Locate the cell with the specified text and output its [x, y] center coordinate. 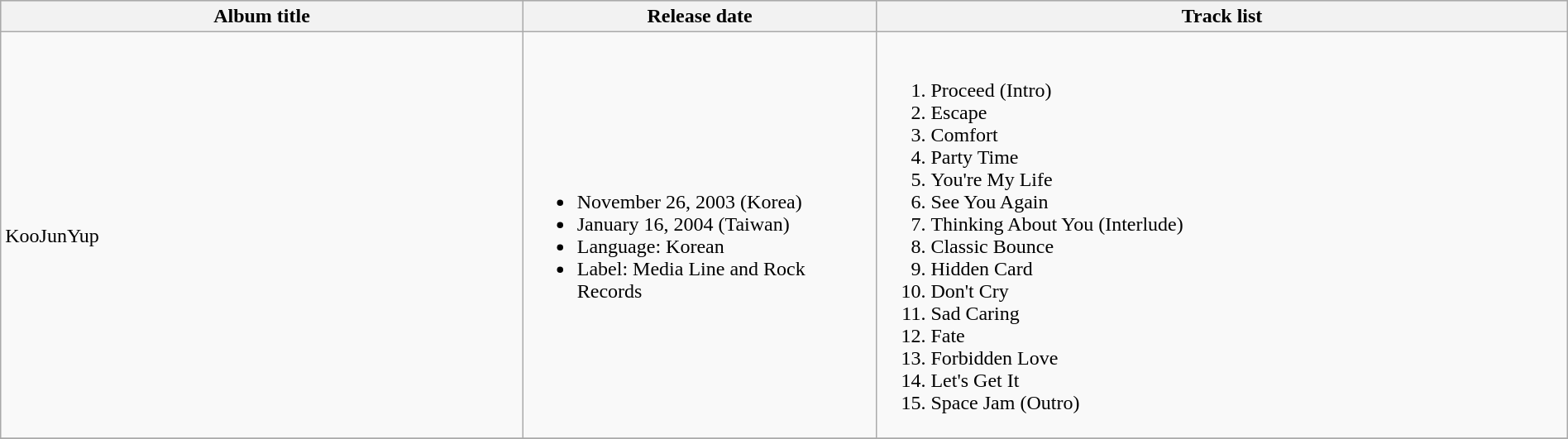
Release date [700, 17]
KooJunYup [262, 235]
Track list [1222, 17]
Album title [262, 17]
November 26, 2003 (Korea)January 16, 2004 (Taiwan)Language: KoreanLabel: Media Line and Rock Records [700, 235]
